Output the [X, Y] coordinate of the center of the cell containing the given text.  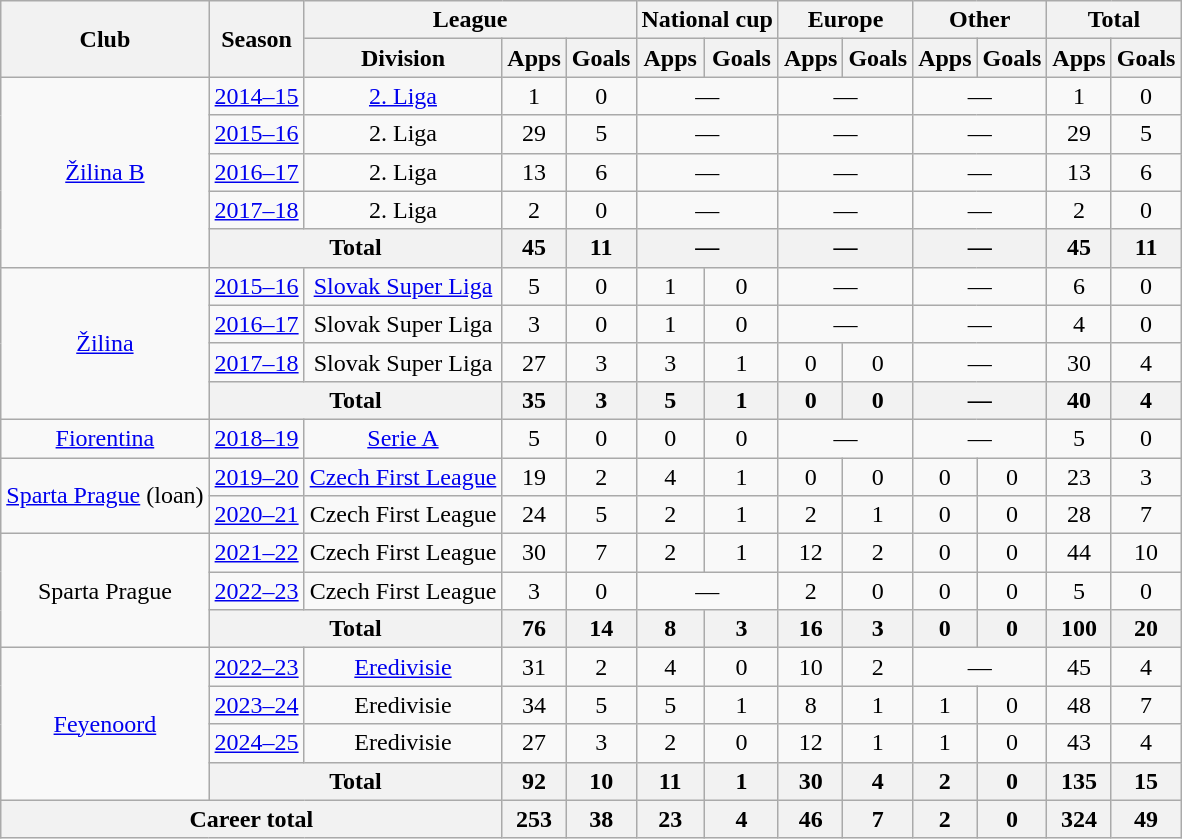
2014–15 [256, 96]
Žilina B [105, 172]
Fiorentina [105, 438]
2021–22 [256, 553]
2023–24 [256, 705]
34 [534, 705]
Žilina [105, 343]
100 [1079, 629]
Sparta Prague (loan) [105, 496]
Club [105, 39]
Career total [252, 819]
49 [1146, 819]
253 [534, 819]
46 [810, 819]
14 [601, 629]
48 [1079, 705]
Feyenoord [105, 724]
92 [534, 781]
38 [601, 819]
20 [1146, 629]
Season [256, 39]
19 [534, 477]
31 [534, 667]
Europe [845, 20]
76 [534, 629]
40 [1079, 400]
15 [1146, 781]
135 [1079, 781]
324 [1079, 819]
43 [1079, 743]
16 [810, 629]
2019–20 [256, 477]
Division [403, 58]
Other [980, 20]
Sparta Prague [105, 591]
League [470, 20]
24 [534, 515]
2020–21 [256, 515]
2018–19 [256, 438]
35 [534, 400]
2024–25 [256, 743]
Serie A [403, 438]
National cup [707, 20]
28 [1079, 515]
44 [1079, 553]
